For the text-containing cell, return its midpoint in [x, y] coordinate format. 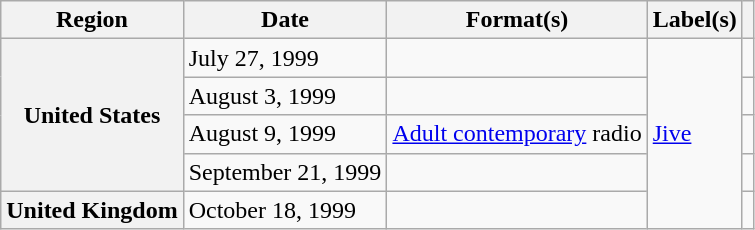
Region [92, 20]
Date [285, 20]
August 3, 1999 [285, 96]
July 27, 1999 [285, 58]
Adult contemporary radio [517, 134]
October 18, 1999 [285, 210]
August 9, 1999 [285, 134]
United States [92, 115]
United Kingdom [92, 210]
Format(s) [517, 20]
Jive [694, 134]
September 21, 1999 [285, 172]
Label(s) [694, 20]
